Determine the (x, y) coordinate at the center of the cell enclosing the given text.  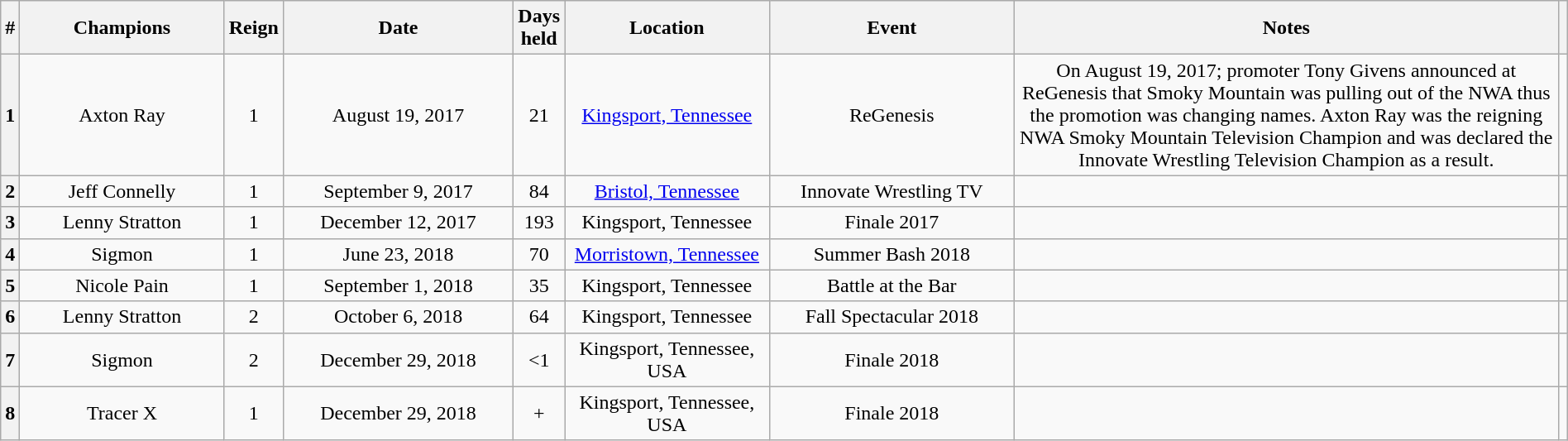
64 (539, 317)
Bristol, Tennessee (667, 191)
Notes (1286, 28)
ReGenesis (892, 115)
Date (398, 28)
Nicole Pain (122, 285)
Finale 2017 (892, 223)
August 19, 2017 (398, 115)
193 (539, 223)
December 12, 2017 (398, 223)
June 23, 2018 (398, 254)
September 9, 2017 (398, 191)
# (10, 28)
35 (539, 285)
October 6, 2018 (398, 317)
Axton Ray (122, 115)
<1 (539, 359)
21 (539, 115)
Reign (253, 28)
Event (892, 28)
3 (10, 223)
4 (10, 254)
September 1, 2018 (398, 285)
Summer Bash 2018 (892, 254)
6 (10, 317)
Fall Spectacular 2018 (892, 317)
Innovate Wrestling TV (892, 191)
Jeff Connelly (122, 191)
Champions (122, 28)
Days held (539, 28)
5 (10, 285)
7 (10, 359)
Location (667, 28)
70 (539, 254)
Morristown, Tennessee (667, 254)
Battle at the Bar (892, 285)
84 (539, 191)
8 (10, 414)
Tracer X (122, 414)
+ (539, 414)
